Return the (x, y) coordinate for the center point of the cell that contains the specified text.  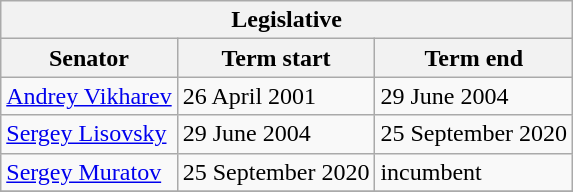
Legislative (287, 20)
Term end (474, 58)
Sergey Muratov (89, 172)
26 April 2001 (276, 96)
Senator (89, 58)
Andrey Vikharev (89, 96)
Term start (276, 58)
Sergey Lisovsky (89, 134)
incumbent (474, 172)
